Extract the [X, Y] coordinate from the center of the cell holding the provided text.  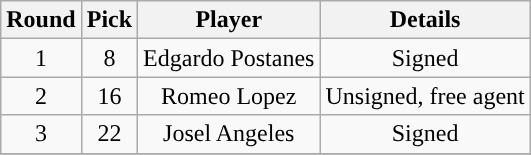
3 [41, 134]
22 [109, 134]
Unsigned, free agent [425, 96]
Player [229, 20]
Edgardo Postanes [229, 58]
Josel Angeles [229, 134]
Romeo Lopez [229, 96]
1 [41, 58]
Pick [109, 20]
Details [425, 20]
2 [41, 96]
8 [109, 58]
16 [109, 96]
Round [41, 20]
